Identify which cell holds the provided text, then report its [x, y] central coordinate. 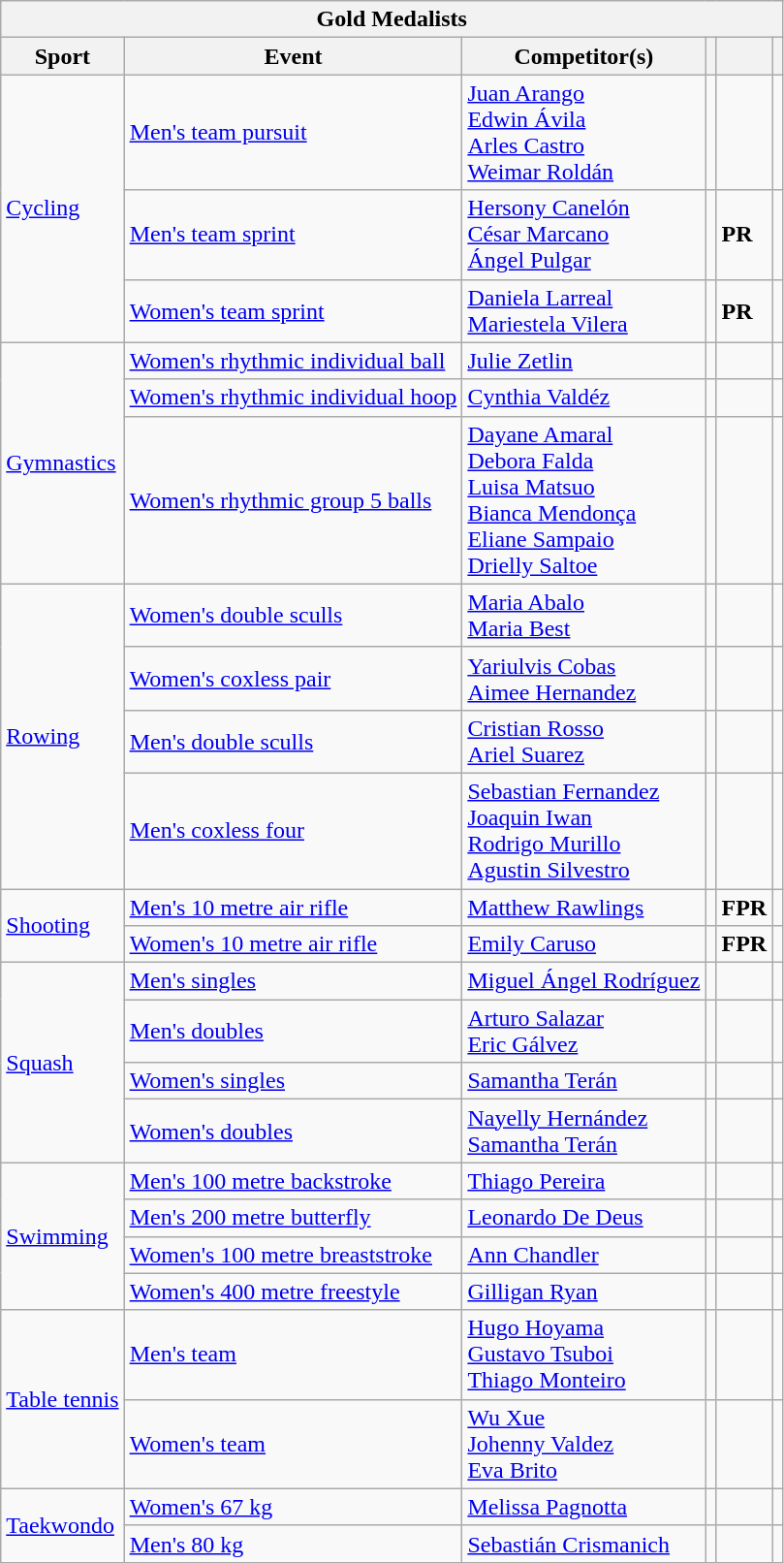
Shooting [62, 925]
Nayelly HernándezSamantha Terán [583, 1131]
Men's coxless four [293, 830]
Leonardo De Deus [583, 1218]
Julie Zetlin [583, 361]
Men's double sculls [293, 741]
Women's team sprint [293, 310]
Melissa Pagnotta [583, 1507]
Rowing [62, 736]
Women's team [293, 1444]
Juan ArangoEdwin ÁvilaArles CastroWeimar Roldán [583, 132]
Dayane AmaralDebora FaldaLuisa MatsuoBianca MendonçaEliane SampaioDrielly Saltoe [583, 500]
Men's 80 kg [293, 1544]
Men's team pursuit [293, 132]
Cynthia Valdéz [583, 398]
Women's 67 kg [293, 1507]
Swimming [62, 1236]
Event [293, 56]
Competitor(s) [583, 56]
Maria AbaloMaria Best [583, 615]
Men's 10 metre air rifle [293, 907]
Hersony CanelónCésar MarcanoÁngel Pulgar [583, 235]
Arturo SalazarEric Gálvez [583, 1032]
Men's singles [293, 981]
Gymnastics [62, 463]
Cristian RossoAriel Suarez [583, 741]
Men's team [293, 1355]
Squash [62, 1063]
Taekwondo [62, 1525]
Gold Medalists [392, 19]
Women's 400 metre freestyle [293, 1292]
Thiago Pereira [583, 1181]
Men's team sprint [293, 235]
Men's 100 metre backstroke [293, 1181]
Yariulvis CobasAimee Hernandez [583, 679]
Women's rhythmic group 5 balls [293, 500]
Hugo HoyamaGustavo TsuboiThiago Monteiro [583, 1355]
Sebastián Crismanich [583, 1544]
Men's 200 metre butterfly [293, 1218]
Women's rhythmic individual ball [293, 361]
Emily Caruso [583, 944]
Women's 10 metre air rifle [293, 944]
Women's coxless pair [293, 679]
Women's 100 metre breaststroke [293, 1255]
Women's doubles [293, 1131]
Gilligan Ryan [583, 1292]
Sport [62, 56]
Sebastian FernandezJoaquin IwanRodrigo MurilloAgustin Silvestro [583, 830]
Wu XueJohenny ValdezEva Brito [583, 1444]
Men's doubles [293, 1032]
Miguel Ángel Rodríguez [583, 981]
Women's rhythmic individual hoop [293, 398]
Women's double sculls [293, 615]
Table tennis [62, 1399]
Daniela LarrealMariestela Vilera [583, 310]
Samantha Terán [583, 1081]
Cycling [62, 208]
Matthew Rawlings [583, 907]
Ann Chandler [583, 1255]
Women's singles [293, 1081]
